Provide the [X, Y] coordinate of the cell's center where the given text is located.  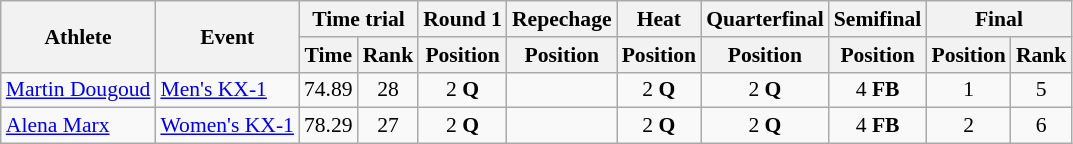
2 [968, 126]
Athlete [78, 36]
27 [388, 126]
Men's KX-1 [227, 90]
Heat [659, 19]
Event [227, 36]
74.89 [328, 90]
Women's KX-1 [227, 126]
1 [968, 90]
Time [328, 55]
Time trial [358, 19]
6 [1042, 126]
5 [1042, 90]
78.29 [328, 126]
Round 1 [462, 19]
Semifinal [878, 19]
Martin Dougoud [78, 90]
Final [998, 19]
Quarterfinal [765, 19]
Repechage [562, 19]
Alena Marx [78, 126]
28 [388, 90]
